Identify which cell holds the provided text, then report its (X, Y) central coordinate. 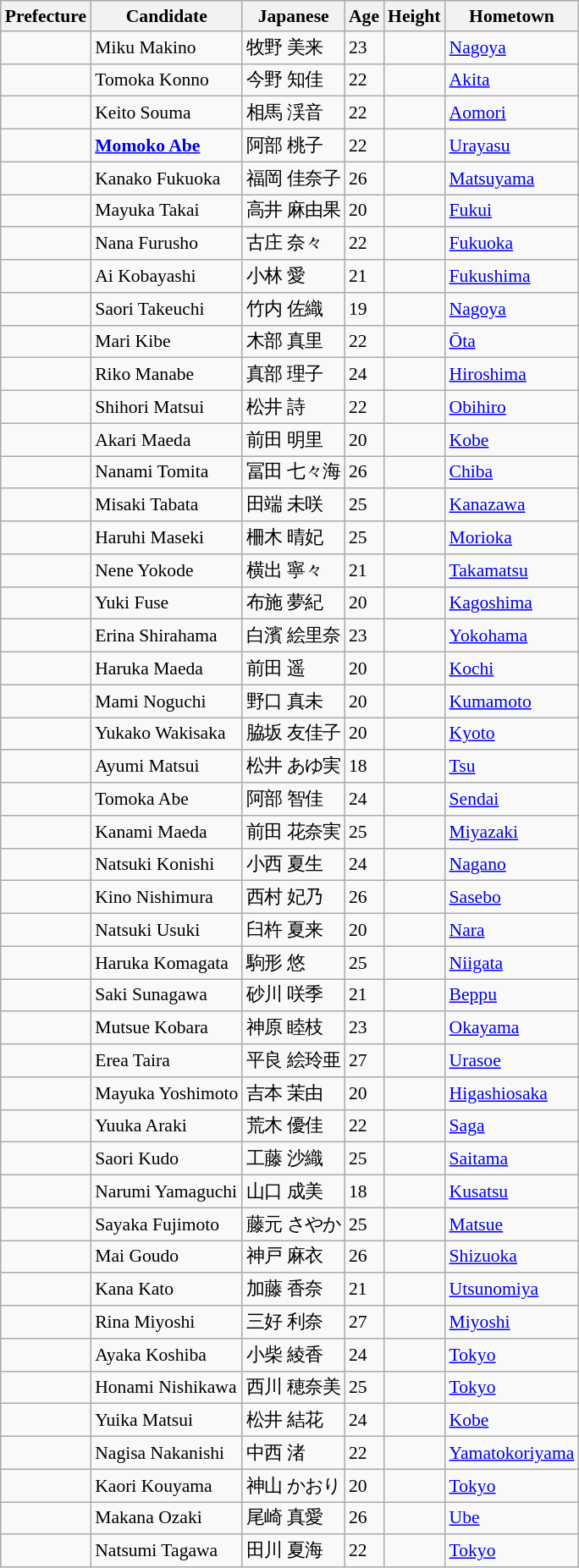
Yuika Matsui (166, 1420)
19 (364, 310)
Rina Miyoshi (166, 1322)
神戸 麻衣 (293, 1257)
Matsuyama (512, 178)
Natsuki Konishi (166, 865)
加藤 香奈 (293, 1290)
Miyazaki (512, 833)
Shizuoka (512, 1257)
Urayasu (512, 146)
阿部 桃子 (293, 146)
小西 夏生 (293, 865)
Haruka Maeda (166, 668)
Mayuka Yoshimoto (166, 1093)
Ayaka Koshiba (166, 1356)
Ai Kobayashi (166, 276)
Saga (512, 1125)
Takamatsu (512, 570)
竹内 佐織 (293, 310)
柵木 晴妃 (293, 538)
Miyoshi (512, 1322)
藤元 さやか (293, 1224)
Miku Makino (166, 47)
Kyoto (512, 734)
松井 結花 (293, 1420)
Obihiro (512, 408)
Sayaka Fujimoto (166, 1224)
Okayama (512, 1029)
Kanazawa (512, 506)
Aomori (512, 113)
Ube (512, 1518)
Erea Taira (166, 1061)
Honami Nishikawa (166, 1388)
Yuuka Araki (166, 1125)
Sendai (512, 799)
Nagisa Nakanishi (166, 1454)
工藤 沙織 (293, 1159)
西村 妃乃 (293, 897)
Akita (512, 80)
山口 成美 (293, 1191)
Kaori Kouyama (166, 1486)
Keito Souma (166, 113)
Yuki Fuse (166, 602)
Haruka Komagata (166, 963)
Makana Ozaki (166, 1518)
Fukushima (512, 276)
Kumamoto (512, 701)
Nanami Tomita (166, 472)
Kana Kato (166, 1290)
脇坂 友佳子 (293, 734)
Akari Maeda (166, 440)
Tsu (512, 767)
Mutsue Kobara (166, 1029)
Height (414, 16)
荒木 優佳 (293, 1125)
Haruhi Maseki (166, 538)
冨田 七々海 (293, 472)
前田 明里 (293, 440)
横出 寧々 (293, 570)
Nana Furusho (166, 244)
Shihori Matsui (166, 408)
Urasoe (512, 1061)
神山 かおり (293, 1486)
Candidate (166, 16)
Chiba (512, 472)
Saori Kudo (166, 1159)
Hiroshima (512, 374)
前田 花奈実 (293, 833)
野口 真未 (293, 701)
阿部 智佳 (293, 799)
Age (364, 16)
吉本 茉由 (293, 1093)
Kagoshima (512, 602)
平良 絵玲亜 (293, 1061)
臼杵 夏来 (293, 931)
Kanami Maeda (166, 833)
小林 愛 (293, 276)
西川 穂奈美 (293, 1388)
中西 渚 (293, 1454)
Nene Yokode (166, 570)
Saitama (512, 1159)
Yokohama (512, 636)
Hometown (512, 16)
尾崎 真愛 (293, 1518)
白濱 絵里奈 (293, 636)
Mami Noguchi (166, 701)
Mai Goudo (166, 1257)
牧野 美来 (293, 47)
Mayuka Takai (166, 212)
真部 理子 (293, 374)
Kusatsu (512, 1191)
駒形 悠 (293, 963)
Misaki Tabata (166, 506)
Momoko Abe (166, 146)
今野 知佳 (293, 80)
Utsunomiya (512, 1290)
Tomoka Konno (166, 80)
Yamatokoriyama (512, 1454)
Saori Takeuchi (166, 310)
Kino Nishimura (166, 897)
Nara (512, 931)
田端 未咲 (293, 506)
Kochi (512, 668)
Yukako Wakisaka (166, 734)
Ayumi Matsui (166, 767)
Fukui (512, 212)
Beppu (512, 995)
Sasebo (512, 897)
Fukuoka (512, 244)
松井 あゆ実 (293, 767)
Narumi Yamaguchi (166, 1191)
Nagano (512, 865)
田川 夏海 (293, 1552)
Morioka (512, 538)
木部 真里 (293, 342)
Kanako Fukuoka (166, 178)
Prefecture (46, 16)
松井 詩 (293, 408)
古庄 奈々 (293, 244)
高井 麻由果 (293, 212)
Natsuki Usuki (166, 931)
Niigata (512, 963)
相馬 渓音 (293, 113)
布施 夢紀 (293, 602)
神原 睦枝 (293, 1029)
福岡 佳奈子 (293, 178)
Saki Sunagawa (166, 995)
Mari Kibe (166, 342)
Riko Manabe (166, 374)
三好 利奈 (293, 1322)
Ōta (512, 342)
Natsumi Tagawa (166, 1552)
Japanese (293, 16)
Matsue (512, 1224)
砂川 咲季 (293, 995)
Erina Shirahama (166, 636)
小柴 綾香 (293, 1356)
Higashiosaka (512, 1093)
前田 遥 (293, 668)
Tomoka Abe (166, 799)
